Identify which cell holds the provided text, then report its [x, y] central coordinate. 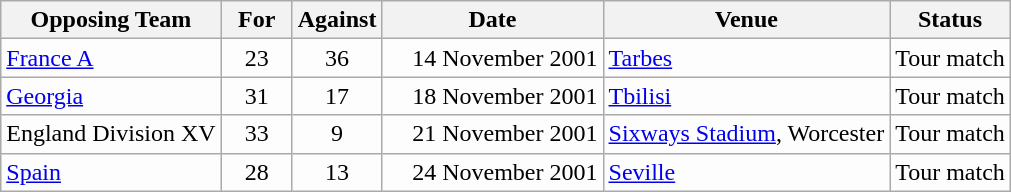
24 November 2001 [492, 172]
13 [337, 172]
9 [337, 134]
Opposing Team [111, 20]
23 [256, 58]
17 [337, 96]
Tarbes [746, 58]
Date [492, 20]
England Division XV [111, 134]
Against [337, 20]
18 November 2001 [492, 96]
Venue [746, 20]
Georgia [111, 96]
France A [111, 58]
31 [256, 96]
33 [256, 134]
Tbilisi [746, 96]
Sixways Stadium, Worcester [746, 134]
For [256, 20]
21 November 2001 [492, 134]
14 November 2001 [492, 58]
Seville [746, 172]
36 [337, 58]
Spain [111, 172]
28 [256, 172]
Status [950, 20]
